Detect which cell encompasses the target text, then output its (x, y) center coordinate. 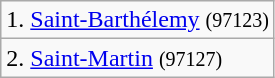
1. Saint-Barthélemy (97123) (138, 20)
2. Saint-Martin (97127) (138, 58)
